Find where the given text appears and provide that cell's center as (X, Y) coordinate. 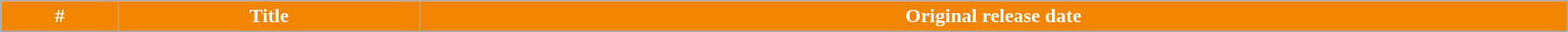
# (60, 16)
Title (270, 16)
Original release date (993, 16)
